Search for the cell housing the specified text and yield its (x, y) center coordinate. 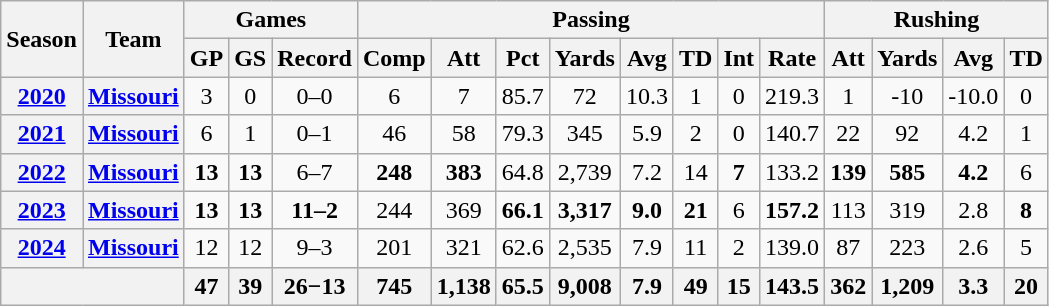
65.5 (522, 286)
0–0 (315, 96)
2.8 (974, 210)
Rate (792, 58)
0–1 (315, 134)
9–3 (315, 248)
3 (206, 96)
113 (848, 210)
223 (908, 248)
Record (315, 58)
47 (206, 286)
3.3 (974, 286)
362 (848, 286)
1,209 (908, 286)
8 (1026, 210)
201 (394, 248)
369 (464, 210)
219.3 (792, 96)
6–7 (315, 172)
49 (695, 286)
745 (394, 286)
10.3 (646, 96)
2021 (42, 134)
-10.0 (974, 96)
92 (908, 134)
21 (695, 210)
139.0 (792, 248)
Rushing (937, 20)
GS (250, 58)
139 (848, 172)
9,008 (584, 286)
Int (739, 58)
Games (270, 20)
9.0 (646, 210)
585 (908, 172)
72 (584, 96)
20 (1026, 286)
Passing (590, 20)
383 (464, 172)
157.2 (792, 210)
345 (584, 134)
1,138 (464, 286)
2,535 (584, 248)
64.8 (522, 172)
143.5 (792, 286)
46 (394, 134)
85.7 (522, 96)
248 (394, 172)
79.3 (522, 134)
321 (464, 248)
58 (464, 134)
2023 (42, 210)
22 (848, 134)
133.2 (792, 172)
319 (908, 210)
Pct (522, 58)
5.9 (646, 134)
62.6 (522, 248)
39 (250, 286)
Comp (394, 58)
87 (848, 248)
11–2 (315, 210)
2.6 (974, 248)
2,739 (584, 172)
2020 (42, 96)
-10 (908, 96)
7.2 (646, 172)
3,317 (584, 210)
11 (695, 248)
244 (394, 210)
2024 (42, 248)
2022 (42, 172)
14 (695, 172)
15 (739, 286)
GP (206, 58)
140.7 (792, 134)
Team (133, 39)
Season (42, 39)
26−13 (315, 286)
66.1 (522, 210)
5 (1026, 248)
